Locate the cell with the specified text and output its [x, y] center coordinate. 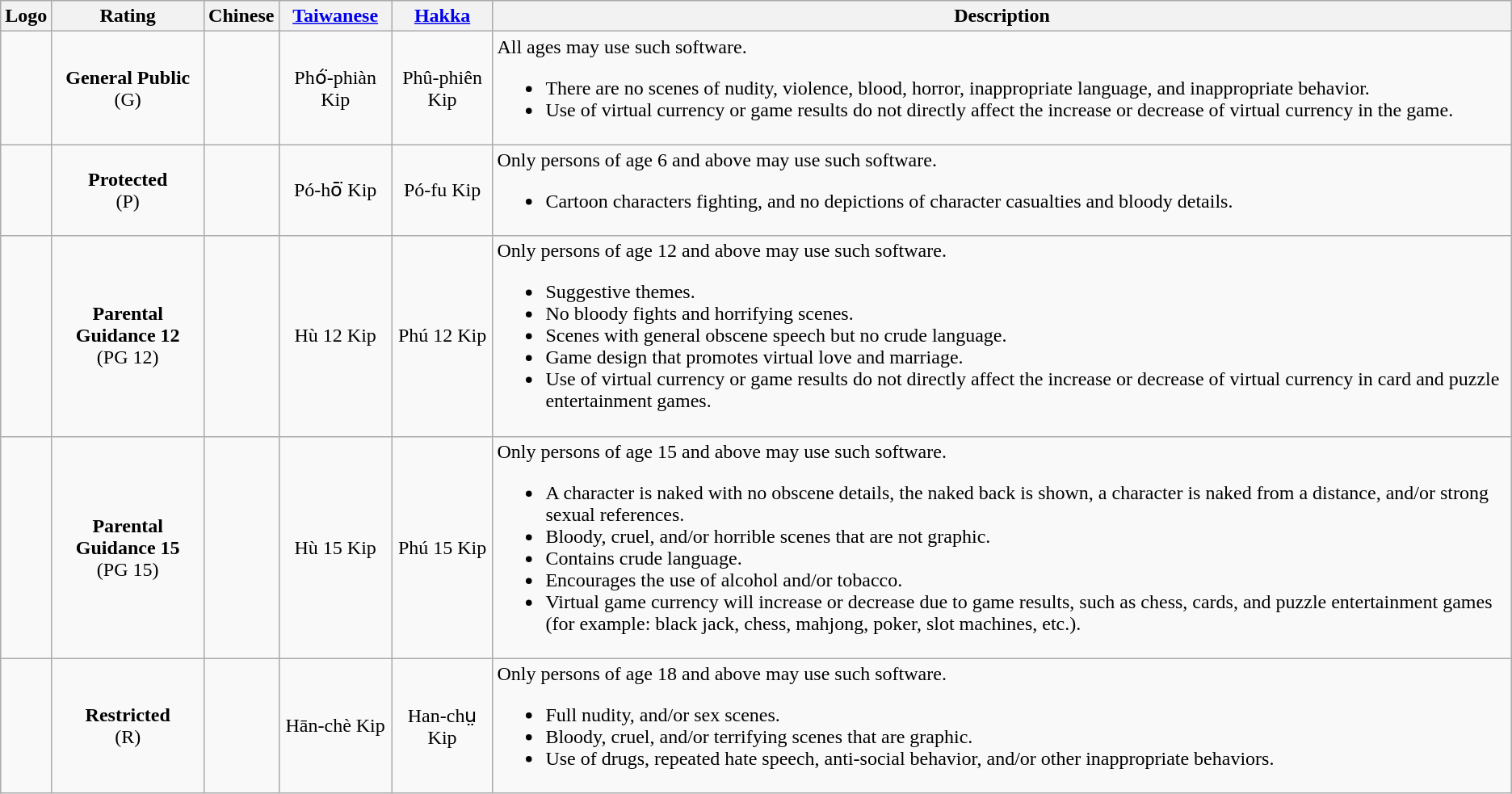
Parental Guidance 15(PG 15) [128, 548]
Protected(P) [128, 191]
Logo [26, 16]
Han-chṳ Kip [443, 725]
Hù 15 Kip [335, 548]
Phú 15 Kip [443, 548]
Phú 12 Kip [443, 336]
Pó-fu Kip [443, 191]
Parental Guidance 12(PG 12) [128, 336]
Chinese [241, 16]
Hù 12 Kip [335, 336]
Pó-hō͘ Kip [335, 191]
Only persons of age 6 and above may use such software.Cartoon characters fighting, and no depictions of character casualties and bloody details. [1002, 191]
Phó͘-phiàn Kip [335, 88]
Restricted(R) [128, 725]
Rating [128, 16]
Hān-chè Kip [335, 725]
Description [1002, 16]
General Public(G) [128, 88]
Hakka [443, 16]
Phû-phiên Kip [443, 88]
Taiwanese [335, 16]
